Pinpoint the cell where the given text exists, returning its [X, Y] midpoint coordinate. 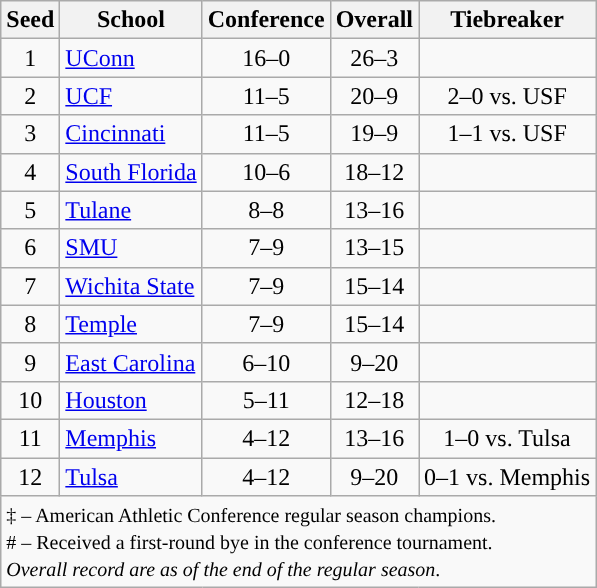
11 [30, 438]
3 [30, 134]
5 [30, 210]
1 [30, 58]
SMU [131, 248]
1–0 vs. Tulsa [508, 438]
Wichita State [131, 286]
0–1 vs. Memphis [508, 477]
Tulsa [131, 477]
9 [30, 362]
Tiebreaker [508, 20]
19–9 [374, 134]
Conference [266, 20]
1–1 vs. USF [508, 134]
School [131, 20]
2–0 vs. USF [508, 96]
20–9 [374, 96]
Houston [131, 400]
Cincinnati [131, 134]
UConn [131, 58]
4 [30, 172]
13–15 [374, 248]
8–8 [266, 210]
East Carolina [131, 362]
6 [30, 248]
12 [30, 477]
18–12 [374, 172]
Temple [131, 324]
UCF [131, 96]
Overall [374, 20]
Seed [30, 20]
16–0 [266, 58]
2 [30, 96]
10 [30, 400]
South Florida [131, 172]
7 [30, 286]
26–3 [374, 58]
Memphis [131, 438]
Tulane [131, 210]
8 [30, 324]
6–10 [266, 362]
5–11 [266, 400]
12–18 [374, 400]
10–6 [266, 172]
